Scan for the cell matching the given text and deliver its [X, Y] coordinate at center. 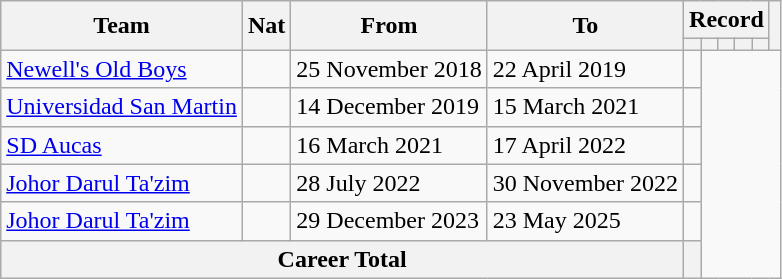
Career Total [342, 259]
Record [727, 20]
25 November 2018 [389, 69]
15 March 2021 [585, 107]
14 December 2019 [389, 107]
Nat [266, 26]
From [389, 26]
Newell's Old Boys [122, 69]
30 November 2022 [585, 183]
29 December 2023 [389, 221]
28 July 2022 [389, 183]
Universidad San Martin [122, 107]
Team [122, 26]
SD Aucas [122, 145]
17 April 2022 [585, 145]
To [585, 26]
16 March 2021 [389, 145]
23 May 2025 [585, 221]
22 April 2019 [585, 69]
